From the cell containing the given text, extract its center point as [X, Y] coordinate. 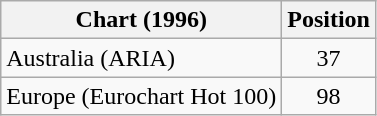
Australia (ARIA) [142, 58]
Europe (Eurochart Hot 100) [142, 96]
Position [329, 20]
98 [329, 96]
Chart (1996) [142, 20]
37 [329, 58]
